Determine the [x, y] coordinate at the center of the cell enclosing the given text.  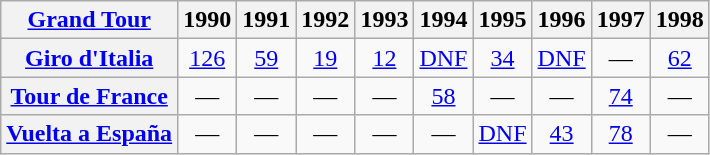
34 [502, 58]
19 [326, 58]
1996 [562, 20]
1992 [326, 20]
126 [208, 58]
Grand Tour [90, 20]
1991 [266, 20]
1990 [208, 20]
1994 [444, 20]
1997 [620, 20]
78 [620, 134]
1993 [384, 20]
Vuelta a España [90, 134]
1998 [680, 20]
Giro d'Italia [90, 58]
1995 [502, 20]
12 [384, 58]
62 [680, 58]
59 [266, 58]
43 [562, 134]
74 [620, 96]
Tour de France [90, 96]
58 [444, 96]
